Search for the cell housing the specified text and yield its (X, Y) center coordinate. 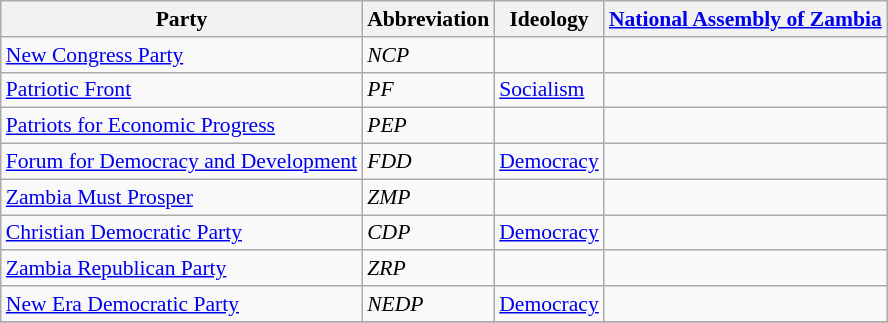
New Congress Party (182, 55)
Ideology (549, 19)
FDD (428, 162)
National Assembly of Zambia (746, 19)
Zambia Must Prosper (182, 197)
NEDP (428, 304)
Patriots for Economic Progress (182, 126)
Party (182, 19)
Abbreviation (428, 19)
ZRP (428, 269)
Patriotic Front (182, 90)
Forum for Democracy and Development (182, 162)
Zambia Republican Party (182, 269)
NCP (428, 55)
Christian Democratic Party (182, 233)
Socialism (549, 90)
ZMP (428, 197)
CDP (428, 233)
PEP (428, 126)
New Era Democratic Party (182, 304)
PF (428, 90)
